Identify which cell holds the provided text, then report its (X, Y) central coordinate. 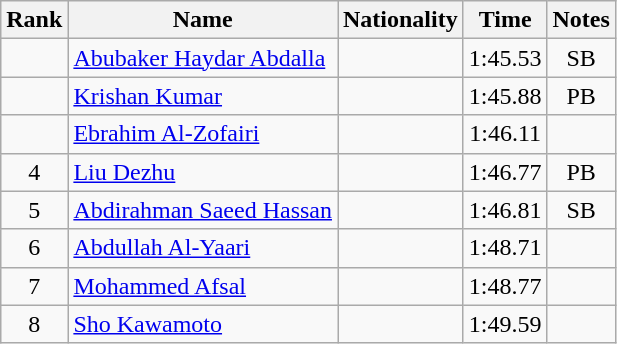
1:46.11 (505, 134)
1:48.71 (505, 248)
1:45.88 (505, 96)
5 (34, 210)
4 (34, 172)
Notes (581, 20)
1:46.77 (505, 172)
1:45.53 (505, 58)
6 (34, 248)
Name (203, 20)
Krishan Kumar (203, 96)
Time (505, 20)
1:49.59 (505, 324)
1:46.81 (505, 210)
7 (34, 286)
Nationality (401, 20)
Rank (34, 20)
Mohammed Afsal (203, 286)
Sho Kawamoto (203, 324)
Liu Dezhu (203, 172)
1:48.77 (505, 286)
Ebrahim Al-Zofairi (203, 134)
Abubaker Haydar Abdalla (203, 58)
Abdullah Al-Yaari (203, 248)
Abdirahman Saeed Hassan (203, 210)
8 (34, 324)
